Extract the [X, Y] coordinate from the center of the cell holding the provided text.  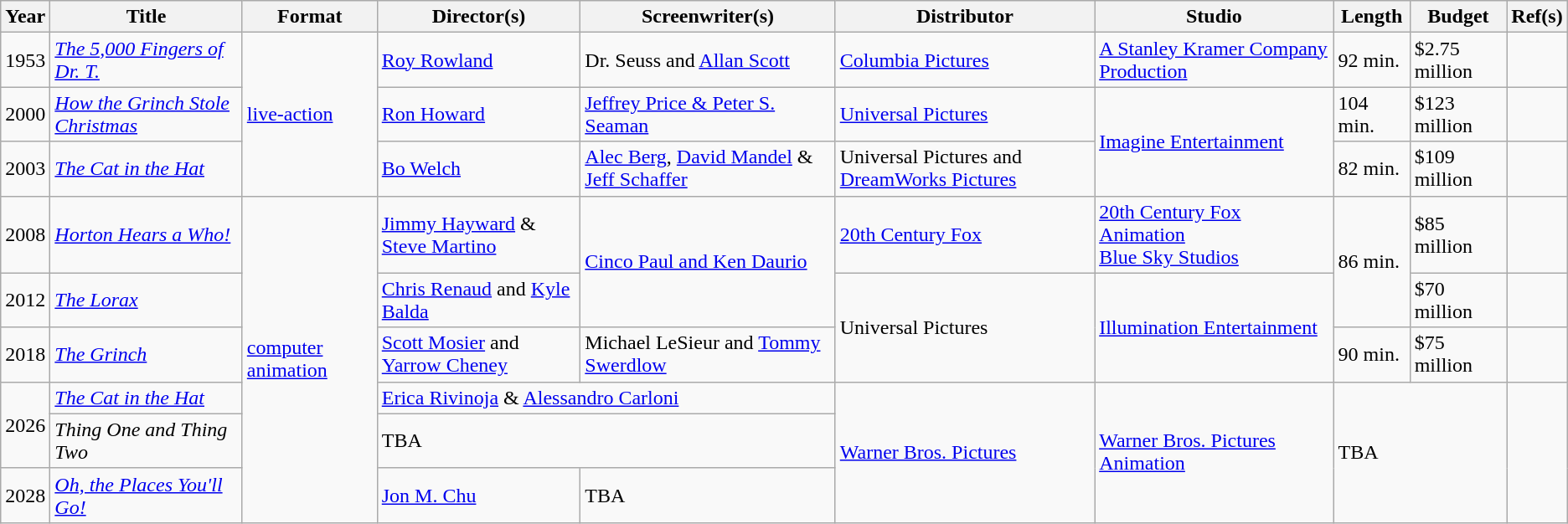
Columbia Pictures [965, 60]
Distributor [965, 17]
$2.75 million [1458, 60]
Format [310, 17]
Erica Rivinoja & Alessandro Carloni [606, 398]
Scott Mosier and Yarrow Cheney [479, 355]
$75 million [1458, 355]
86 min. [1372, 261]
live-action [310, 114]
2003 [25, 169]
20th Century Fox [965, 234]
Oh, the Places You'll Go! [146, 496]
A Stanley Kramer Company Production [1215, 60]
2026 [25, 425]
Ref(s) [1537, 17]
Michael LeSieur and Tommy Swerdlow [708, 355]
2028 [25, 496]
Screenwriter(s) [708, 17]
$123 million [1458, 114]
Studio [1215, 17]
Jimmy Hayward & Steve Martino [479, 234]
2012 [25, 300]
92 min. [1372, 60]
90 min. [1372, 355]
Budget [1458, 17]
2018 [25, 355]
Warner Bros. Pictures [965, 452]
82 min. [1372, 169]
The Grinch [146, 355]
$85 million [1458, 234]
104 min. [1372, 114]
2008 [25, 234]
Thing One and Thing Two [146, 440]
Chris Renaud and Kyle Balda [479, 300]
Dr. Seuss and Allan Scott [708, 60]
The 5,000 Fingers of Dr. T. [146, 60]
Roy Rowland [479, 60]
2000 [25, 114]
$109 million [1458, 169]
Director(s) [479, 17]
Length [1372, 17]
Ron Howard [479, 114]
Universal Pictures and DreamWorks Pictures [965, 169]
Illumination Entertainment [1215, 327]
Jon M. Chu [479, 496]
1953 [25, 60]
Alec Berg, David Mandel & Jeff Schaffer [708, 169]
The Lorax [146, 300]
$70 million [1458, 300]
Bo Welch [479, 169]
Warner Bros. Pictures Animation [1215, 452]
Year [25, 17]
Imagine Entertainment [1215, 141]
20th Century Fox AnimationBlue Sky Studios [1215, 234]
Title [146, 17]
Jeffrey Price & Peter S. Seaman [708, 114]
Horton Hears a Who! [146, 234]
computer animation [310, 359]
How the Grinch Stole Christmas [146, 114]
Cinco Paul and Ken Daurio [708, 261]
